Determine the (x, y) coordinate at the center of the cell enclosing the given text.  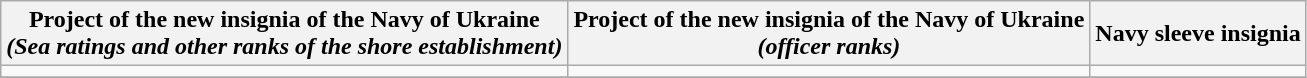
Project of the new insignia of the Navy of Ukraine(Sea ratings and other ranks of the shore establishment) (284, 34)
Project of the new insignia of the Navy of Ukraine(officer ranks) (829, 34)
Navy sleeve insignia (1198, 34)
